Pinpoint the cell where the given text exists, returning its (x, y) midpoint coordinate. 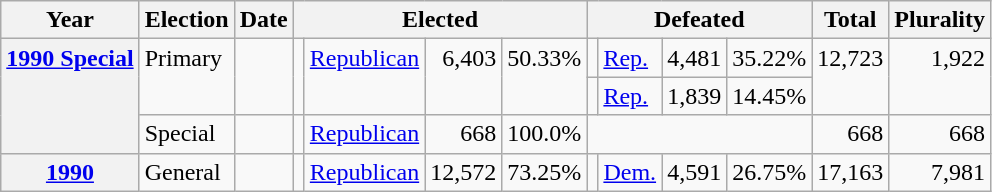
4,481 (694, 58)
14.45% (770, 96)
Special (186, 134)
Year (70, 20)
4,591 (694, 172)
1990 Special (70, 96)
Plurality (940, 20)
35.22% (770, 58)
Elected (440, 20)
1990 (70, 172)
73.25% (544, 172)
1,922 (940, 77)
12,723 (850, 77)
1,839 (694, 96)
Primary (186, 77)
Dem. (630, 172)
26.75% (770, 172)
Total (850, 20)
Date (264, 20)
17,163 (850, 172)
Election (186, 20)
6,403 (464, 77)
100.0% (544, 134)
General (186, 172)
7,981 (940, 172)
50.33% (544, 77)
Defeated (700, 20)
12,572 (464, 172)
